Detect which cell encompasses the target text, then output its [X, Y] center coordinate. 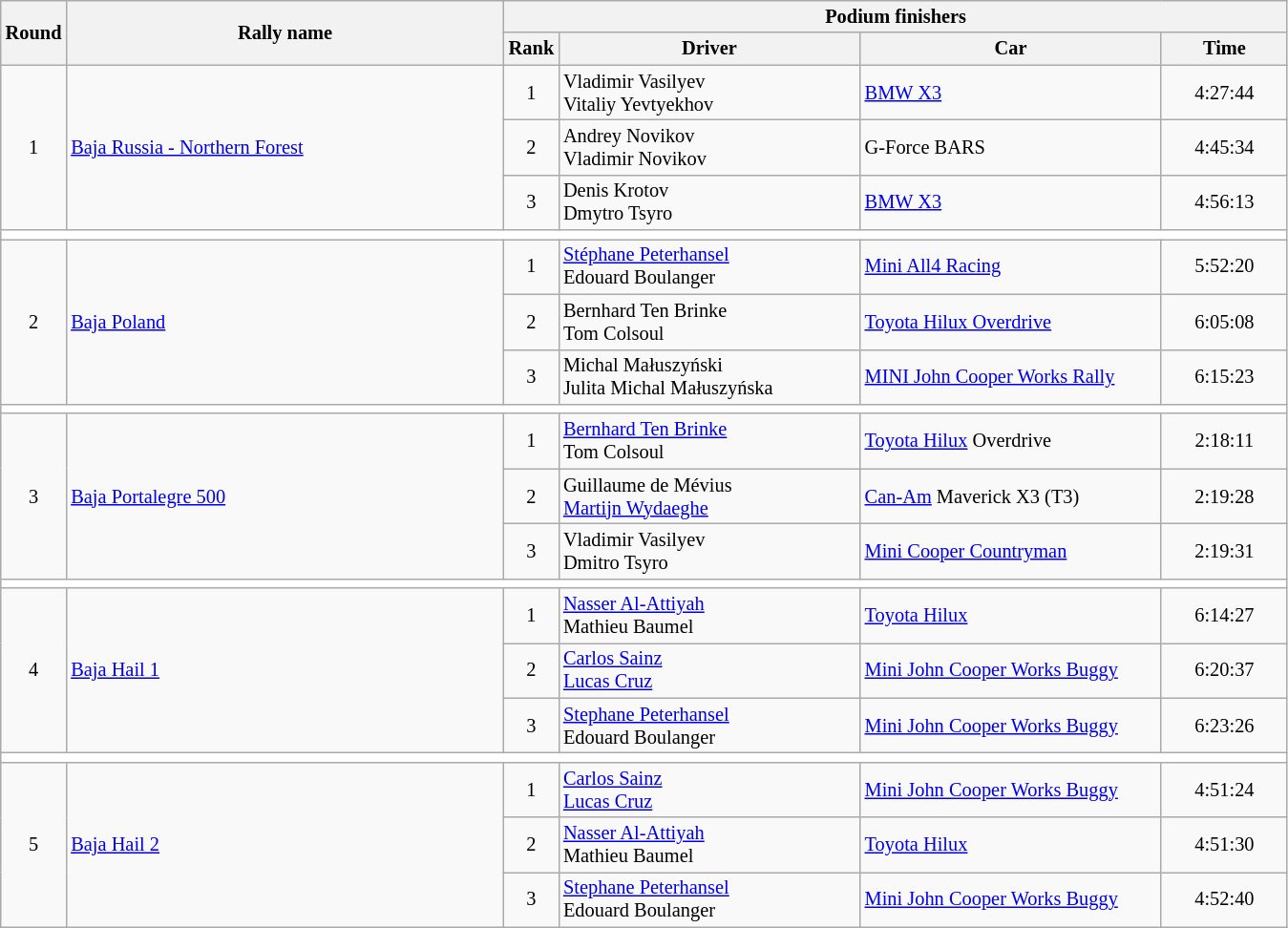
2:18:11 [1224, 441]
G-Force BARS [1011, 147]
Baja Hail 1 [285, 670]
5:52:20 [1224, 266]
Podium finishers [896, 16]
Stéphane Peterhansel Edouard Boulanger [709, 266]
Can-Am Maverick X3 (T3) [1011, 496]
Baja Hail 2 [285, 844]
Baja Poland [285, 321]
Time [1224, 49]
Vladimir Vasilyev Dmitro Tsyro [709, 551]
6:15:23 [1224, 377]
Andrey Novikov Vladimir Novikov [709, 147]
4:52:40 [1224, 899]
4:45:34 [1224, 147]
MINI John Cooper Works Rally [1011, 377]
5 [34, 844]
Car [1011, 49]
Baja Russia - Northern Forest [285, 147]
Mini All4 Racing [1011, 266]
Round [34, 32]
2:19:31 [1224, 551]
Mini Cooper Countryman [1011, 551]
Rally name [285, 32]
6:14:27 [1224, 616]
4:51:24 [1224, 790]
2:19:28 [1224, 496]
4:56:13 [1224, 202]
Driver [709, 49]
Denis Krotov Dmytro Tsyro [709, 202]
4:51:30 [1224, 845]
Michal Małuszyński Julita Michal Małuszyńska [709, 377]
Baja Portalegre 500 [285, 496]
Rank [531, 49]
Vladimir Vasilyev Vitaliy Yevtyekhov [709, 93]
4 [34, 670]
6:20:37 [1224, 670]
6:05:08 [1224, 322]
4:27:44 [1224, 93]
Guillaume de Mévius Martijn Wydaeghe [709, 496]
6:23:26 [1224, 726]
